Provide the [X, Y] coordinate of the cell's center where the given text is located.  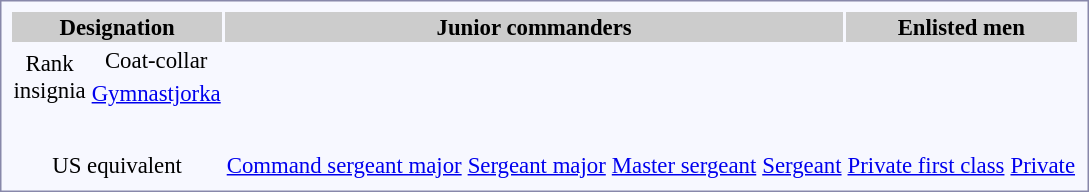
Gymnastjorka [156, 93]
Rankinsignia [50, 76]
Private [1043, 165]
Sergeant [802, 165]
Designation [117, 27]
Private first class [926, 165]
Coat-collar [156, 60]
Command sergeant major [344, 165]
US equivalent [117, 165]
Enlisted men [961, 27]
Sergeant major [536, 165]
Junior commanders [534, 27]
Master sergeant [684, 165]
